Find where the given text appears and provide that cell's center as [x, y] coordinate. 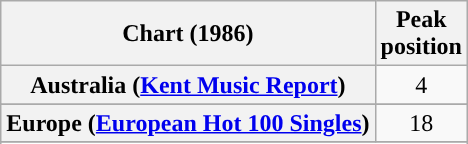
Chart (1986) [188, 34]
Australia (Kent Music Report) [188, 85]
4 [421, 85]
Europe (European Hot 100 Singles) [188, 123]
Peakposition [421, 34]
18 [421, 123]
